Find where the given text appears and provide that cell's center as (x, y) coordinate. 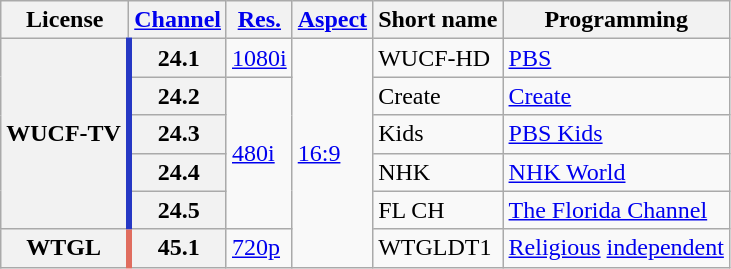
24.4 (178, 172)
NHK World (616, 172)
License (65, 20)
The Florida Channel (616, 210)
Channel (178, 20)
Kids (438, 134)
WTGLDT1 (438, 248)
16:9 (332, 153)
Programming (616, 20)
Religious independent (616, 248)
FL CH (438, 210)
PBS Kids (616, 134)
PBS (616, 58)
24.3 (178, 134)
720p (259, 248)
WUCF-TV (65, 134)
24.5 (178, 210)
Res. (259, 20)
Aspect (332, 20)
45.1 (178, 248)
24.1 (178, 58)
24.2 (178, 96)
NHK (438, 172)
WTGL (65, 248)
Short name (438, 20)
WUCF-HD (438, 58)
480i (259, 153)
1080i (259, 58)
